Determine the (X, Y) coordinate at the center of the cell enclosing the given text.  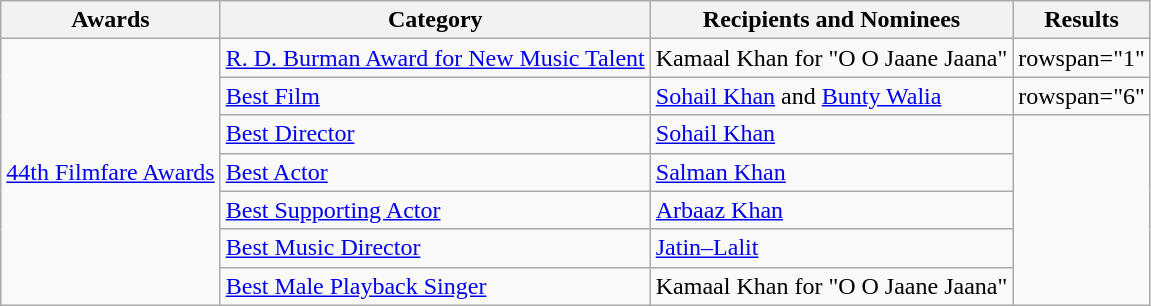
Best Music Director (435, 248)
Best Film (435, 96)
R. D. Burman Award for New Music Talent (435, 58)
Sohail Khan (832, 134)
rowspan="6" (1082, 96)
44th Filmfare Awards (110, 172)
Jatin–Lalit (832, 248)
rowspan="1" (1082, 58)
Recipients and Nominees (832, 20)
Sohail Khan and Bunty Walia (832, 96)
Category (435, 20)
Arbaaz Khan (832, 210)
Best Director (435, 134)
Best Supporting Actor (435, 210)
Best Actor (435, 172)
Salman Khan (832, 172)
Awards (110, 20)
Results (1082, 20)
Best Male Playback Singer (435, 286)
